Pinpoint the cell where the given text exists, returning its [x, y] midpoint coordinate. 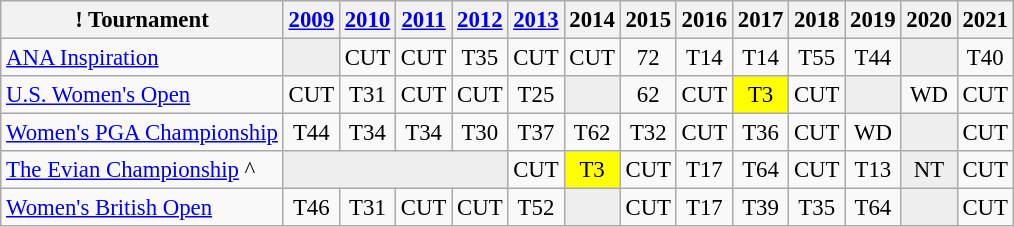
NT [929, 170]
2014 [592, 20]
2012 [480, 20]
2020 [929, 20]
2013 [536, 20]
Women's PGA Championship [142, 133]
72 [648, 58]
2015 [648, 20]
2011 [424, 20]
! Tournament [142, 20]
2021 [985, 20]
T55 [817, 58]
2017 [760, 20]
T25 [536, 95]
T36 [760, 133]
T46 [311, 208]
T13 [873, 170]
T52 [536, 208]
U.S. Women's Open [142, 95]
T40 [985, 58]
62 [648, 95]
2019 [873, 20]
2018 [817, 20]
T30 [480, 133]
T37 [536, 133]
2009 [311, 20]
T62 [592, 133]
ANA Inspiration [142, 58]
2010 [367, 20]
T32 [648, 133]
T39 [760, 208]
The Evian Championship ^ [142, 170]
2016 [704, 20]
Women's British Open [142, 208]
